Pinpoint the cell where the given text exists, returning its [x, y] midpoint coordinate. 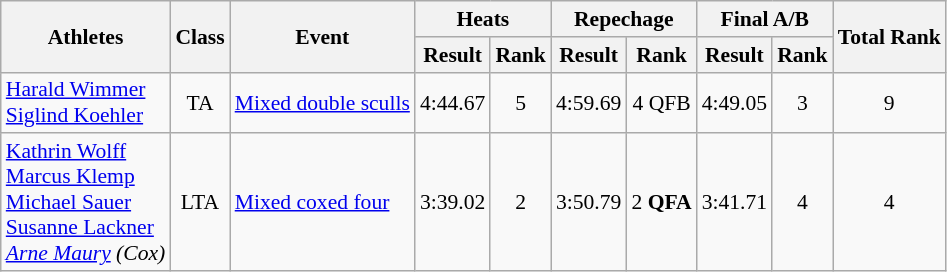
LTA [200, 203]
4:49.05 [734, 102]
TA [200, 102]
2 QFA [661, 203]
Repechage [624, 19]
Kathrin WolffMarcus KlempMichael SauerSusanne LacknerArne Maury (Cox) [86, 203]
3:41.71 [734, 203]
3:50.79 [588, 203]
3 [802, 102]
Mixed double sculls [322, 102]
Event [322, 36]
4 QFB [661, 102]
Heats [483, 19]
9 [890, 102]
Class [200, 36]
5 [520, 102]
4:44.67 [452, 102]
3:39.02 [452, 203]
Athletes [86, 36]
4:59.69 [588, 102]
Mixed coxed four [322, 203]
Final A/B [765, 19]
Harald WimmerSiglind Koehler [86, 102]
2 [520, 203]
Total Rank [890, 36]
